Extract the [X, Y] coordinate from the center of the cell holding the provided text.  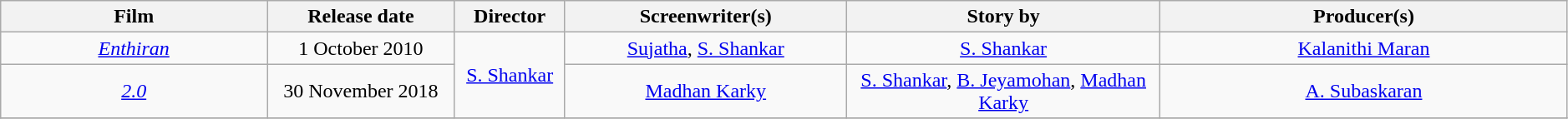
A. Subaskaran [1364, 92]
S. Shankar, B. Jeyamohan, Madhan Karky [1004, 92]
Film [134, 17]
1 October 2010 [361, 48]
Sujatha, S. Shankar [706, 48]
Screenwriter(s) [706, 17]
Release date [361, 17]
Story by [1004, 17]
Kalanithi Maran [1364, 48]
Enthiran [134, 48]
30 November 2018 [361, 92]
Director [510, 17]
Madhan Karky [706, 92]
Producer(s) [1364, 17]
2.0 [134, 92]
